For the text-containing cell, return its midpoint in [x, y] coordinate format. 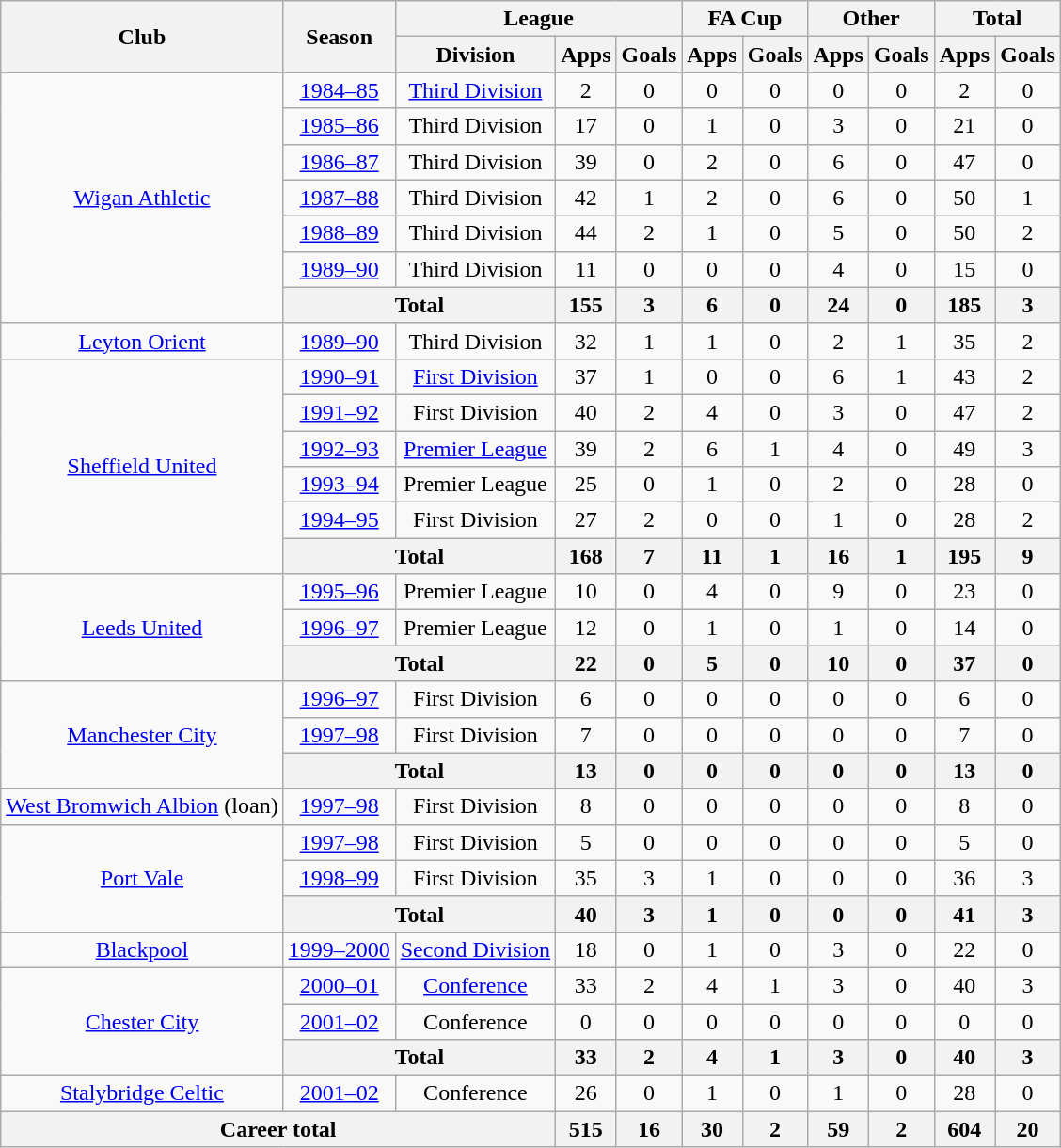
1995–96 [339, 592]
Second Division [475, 949]
26 [586, 1093]
41 [964, 914]
12 [586, 628]
West Bromwich Albion (loan) [142, 806]
1986–87 [339, 162]
1990–91 [339, 376]
1998–99 [339, 878]
18 [586, 949]
1991–92 [339, 412]
Other [871, 19]
195 [964, 556]
Leeds United [142, 628]
20 [1028, 1129]
1994–95 [339, 520]
Club [142, 37]
21 [964, 126]
Manchester City [142, 735]
Chester City [142, 1021]
1988–89 [339, 233]
Leyton Orient [142, 341]
Career total [278, 1129]
2000–01 [339, 985]
League [538, 19]
42 [586, 198]
1985–86 [339, 126]
Stalybridge Celtic [142, 1093]
59 [838, 1129]
49 [964, 449]
Wigan Athletic [142, 198]
168 [586, 556]
185 [964, 305]
FA Cup [745, 19]
1993–94 [339, 485]
44 [586, 233]
604 [964, 1129]
515 [586, 1129]
14 [964, 628]
Port Vale [142, 878]
15 [964, 269]
1999–2000 [339, 949]
Season [339, 37]
36 [964, 878]
25 [586, 485]
24 [838, 305]
32 [586, 341]
17 [586, 126]
27 [586, 520]
155 [586, 305]
Sheffield United [142, 466]
43 [964, 376]
Division [475, 55]
1984–85 [339, 90]
Blackpool [142, 949]
23 [964, 592]
1987–88 [339, 198]
30 [712, 1129]
1992–93 [339, 449]
